From the cell containing the given text, extract its center point as [X, Y] coordinate. 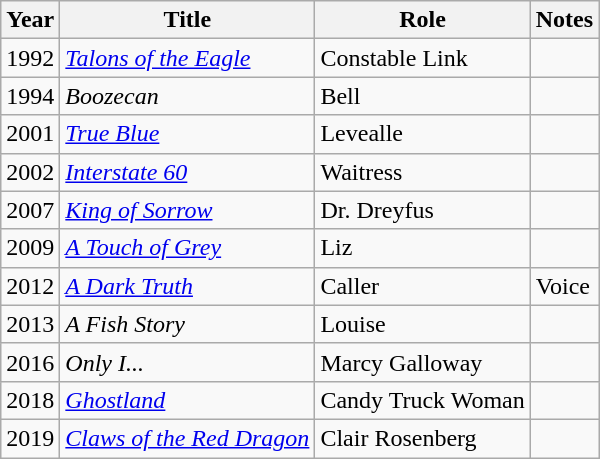
Voice [564, 286]
Levealle [422, 134]
A Touch of Grey [188, 248]
2001 [30, 134]
2019 [30, 438]
Dr. Dreyfus [422, 210]
Year [30, 20]
Ghostland [188, 400]
Liz [422, 248]
Louise [422, 324]
Caller [422, 286]
2002 [30, 172]
2016 [30, 362]
A Fish Story [188, 324]
Constable Link [422, 58]
1994 [30, 96]
1992 [30, 58]
Role [422, 20]
King of Sorrow [188, 210]
Title [188, 20]
Notes [564, 20]
A Dark Truth [188, 286]
True Blue [188, 134]
2007 [30, 210]
2018 [30, 400]
Waitress [422, 172]
2013 [30, 324]
Boozecan [188, 96]
Candy Truck Woman [422, 400]
Only I... [188, 362]
Talons of the Eagle [188, 58]
Clair Rosenberg [422, 438]
Marcy Galloway [422, 362]
2009 [30, 248]
2012 [30, 286]
Interstate 60 [188, 172]
Bell [422, 96]
Claws of the Red Dragon [188, 438]
